Return the (x, y) coordinate for the center point of the cell that contains the specified text.  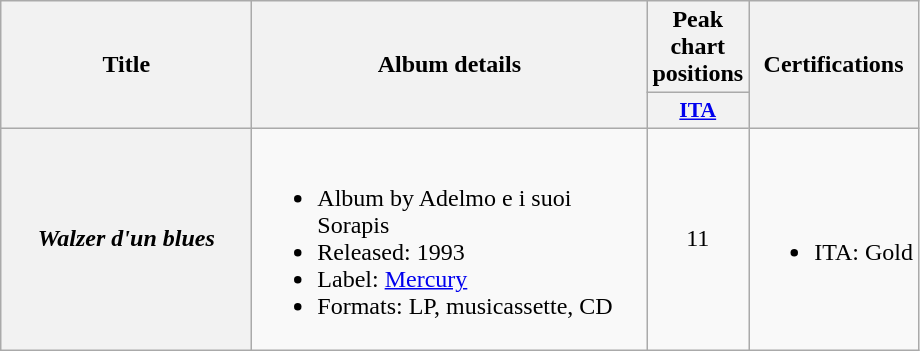
Walzer d'un blues (126, 238)
Title (126, 65)
Peak chart positions (698, 47)
Album by Adelmo e i suoi SorapisReleased: 1993Label: MercuryFormats: LP, musicassette, CD (450, 238)
ITA (698, 111)
11 (698, 238)
Album details (450, 65)
ITA: Gold (834, 238)
Certifications (834, 65)
